For the text-containing cell, return its midpoint in [x, y] coordinate format. 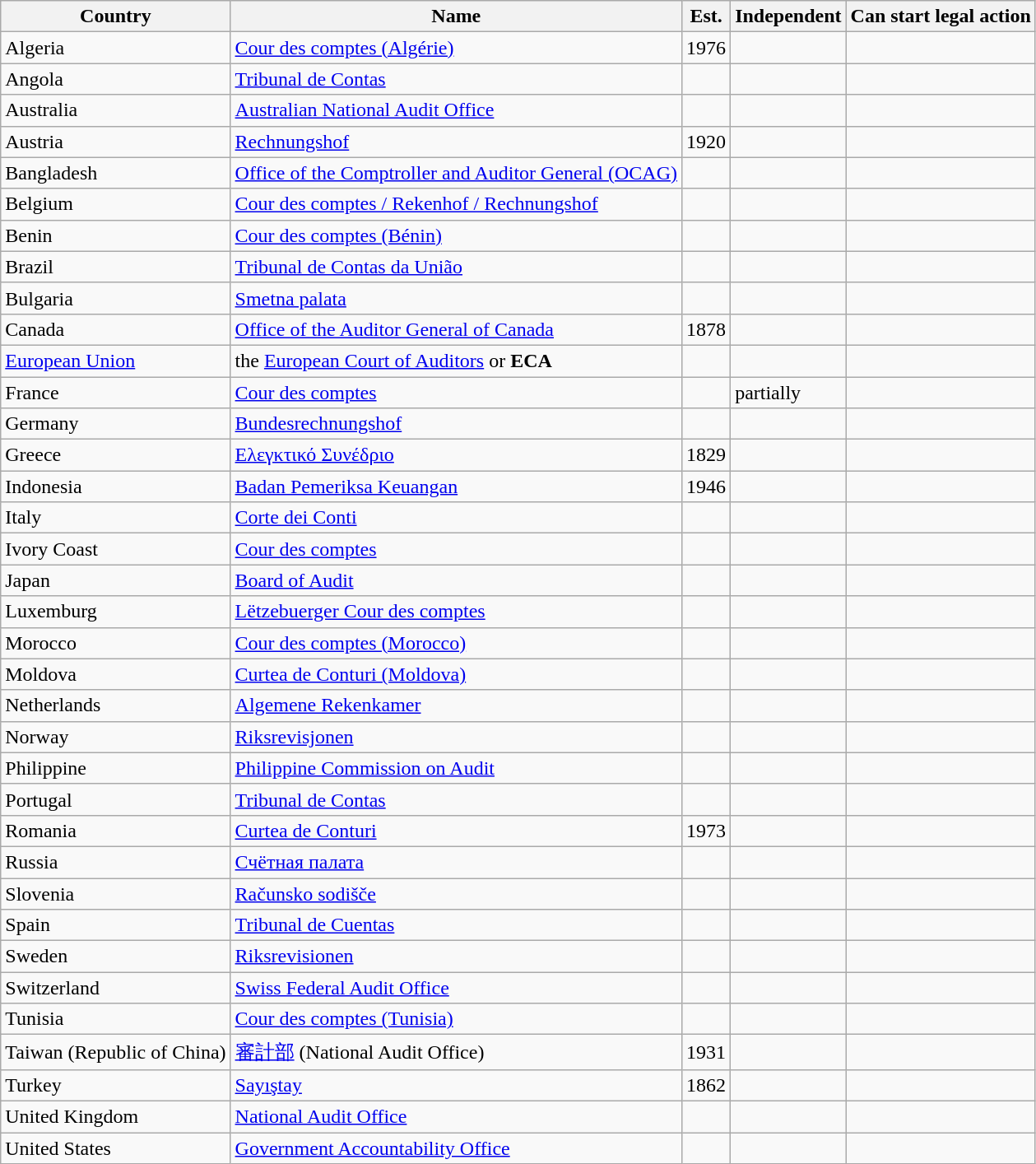
Algemene Rekenkamer [456, 705]
Moldova [115, 674]
Office of the Comptroller and Auditor General (OCAG) [456, 173]
Riksrevisionen [456, 957]
Cour des comptes (Morocco) [456, 643]
Lëtzebuerger Cour des comptes [456, 612]
Bangladesh [115, 173]
Smetna palata [456, 298]
Brazil [115, 267]
Benin [115, 235]
the European Court of Auditors or ECA [456, 361]
Ελεγκτικό Συνέδριο [456, 455]
Cour des comptes (Bénin) [456, 235]
Računsko sodišče [456, 893]
Ivory Coast [115, 549]
Spain [115, 925]
Philippine Commission on Audit [456, 768]
1976 [706, 48]
Russia [115, 862]
Switzerland [115, 988]
France [115, 393]
Badan Pemeriksa Keuangan [456, 487]
Slovenia [115, 893]
Cour des comptes (Tunisia) [456, 1019]
Italy [115, 518]
Taiwan (Republic of China) [115, 1052]
Japan [115, 580]
Angola [115, 79]
Swiss Federal Audit Office [456, 988]
United States [115, 1148]
1829 [706, 455]
Turkey [115, 1085]
Bundesrechnungshof [456, 424]
Belgium [115, 204]
Tribunal de Cuentas [456, 925]
Morocco [115, 643]
Curtea de Conturi [456, 831]
Luxemburg [115, 612]
Can start legal action [941, 16]
Tribunal de Contas da União [456, 267]
Indonesia [115, 487]
Norway [115, 737]
1946 [706, 487]
Portugal [115, 799]
Счётная палата [456, 862]
Government Accountability Office [456, 1148]
Netherlands [115, 705]
Independent [788, 16]
partially [788, 393]
National Audit Office [456, 1116]
Austria [115, 142]
1931 [706, 1052]
1973 [706, 831]
Greece [115, 455]
Sweden [115, 957]
Riksrevisjonen [456, 737]
Canada [115, 329]
Est. [706, 16]
Curtea de Conturi (Moldova) [456, 674]
Bulgaria [115, 298]
1920 [706, 142]
Tunisia [115, 1019]
Australia [115, 110]
Country [115, 16]
Algeria [115, 48]
Board of Audit [456, 580]
審計部 (National Audit Office) [456, 1052]
United Kingdom [115, 1116]
Germany [115, 424]
Cour des comptes (Algérie) [456, 48]
Rechnungshof [456, 142]
Sayıştay [456, 1085]
Name [456, 16]
1878 [706, 329]
Philippine [115, 768]
Corte dei Conti [456, 518]
1862 [706, 1085]
Cour des comptes / Rekenhof / Rechnungshof [456, 204]
Office of the Auditor General of Canada [456, 329]
Australian National Audit Office [456, 110]
Romania [115, 831]
European Union [115, 361]
